Search for the cell housing the specified text and yield its [x, y] center coordinate. 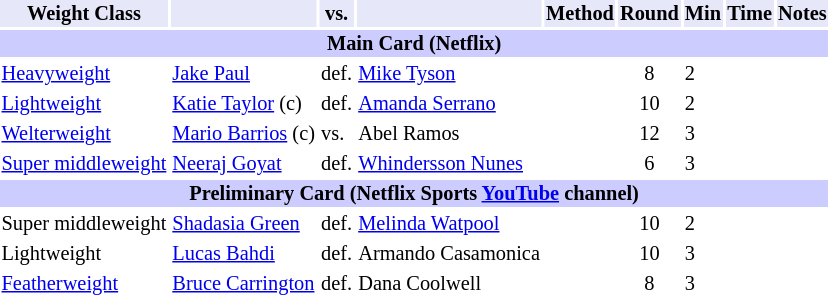
Round [649, 14]
Amanda Serrano [450, 104]
Abel Ramos [450, 134]
Armando Casamonica [450, 254]
Weight Class [84, 14]
Welterweight [84, 134]
Shadasia Green [244, 224]
Jake Paul [244, 74]
Min [702, 14]
Neeraj Goyat [244, 164]
Melinda Watpool [450, 224]
8 [649, 74]
Whindersson Nunes [450, 164]
12 [649, 134]
Heavyweight [84, 74]
Preliminary Card (Netflix Sports YouTube channel) [414, 194]
Mario Barrios (c) [244, 134]
Method [580, 14]
6 [649, 164]
Time [750, 14]
Katie Taylor (c) [244, 104]
Lucas Bahdi [244, 254]
Main Card (Netflix) [414, 44]
Mike Tyson [450, 74]
